Locate the cell with the specified text and output its [x, y] center coordinate. 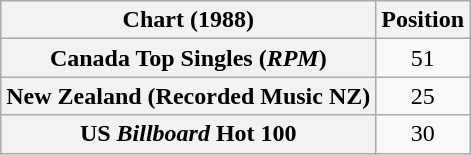
25 [423, 96]
Canada Top Singles (RPM) [188, 58]
US Billboard Hot 100 [188, 134]
Chart (1988) [188, 20]
Position [423, 20]
51 [423, 58]
New Zealand (Recorded Music NZ) [188, 96]
30 [423, 134]
